Find where the given text appears and provide that cell's center as [x, y] coordinate. 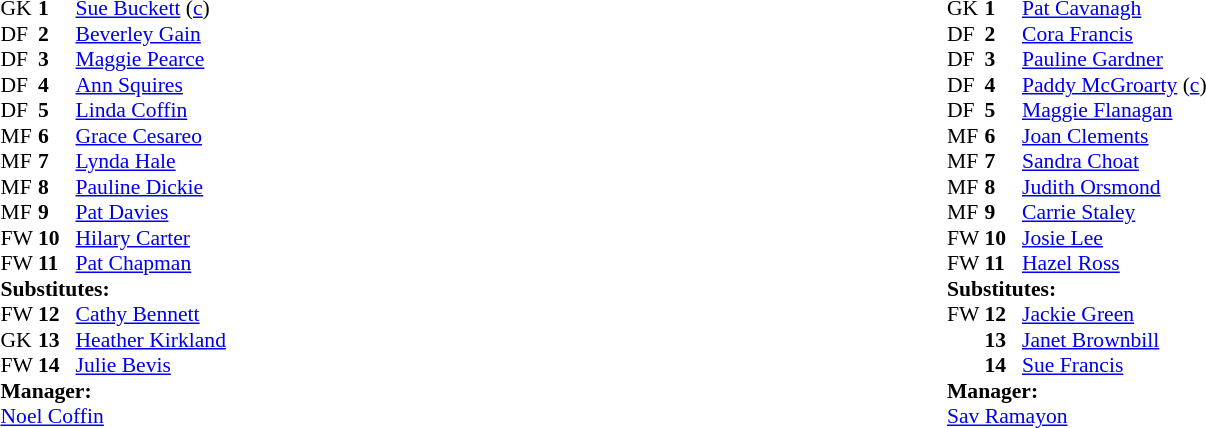
Pat Davies [151, 213]
Ann Squires [151, 85]
GK [19, 340]
Beverley Gain [151, 34]
Grace Cesareo [151, 136]
Julie Bevis [151, 365]
Manager: [112, 391]
Cathy Bennett [151, 315]
Lynda Hale [151, 161]
Substitutes: [112, 289]
Pauline Dickie [151, 187]
Hilary Carter [151, 238]
Pat Chapman [151, 263]
Maggie Pearce [151, 59]
Linda Coffin [151, 111]
Heather Kirkland [151, 340]
